Provide the (x, y) coordinate of the cell's center where the given text is located.  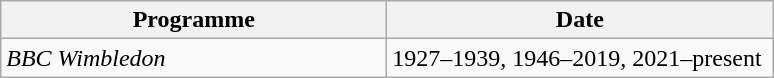
1927–1939, 1946–2019, 2021–present (580, 58)
BBC Wimbledon (194, 58)
Date (580, 20)
Programme (194, 20)
